Search for the cell housing the specified text and yield its [X, Y] center coordinate. 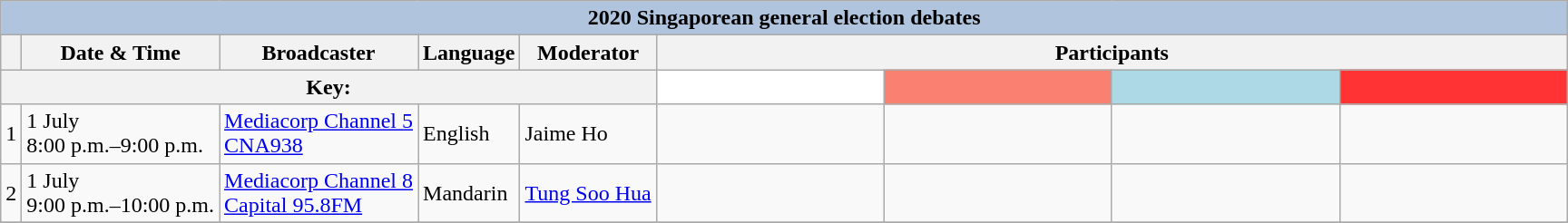
English [469, 134]
Tung Soo Hua [588, 192]
2020 Singaporean general election debates [784, 18]
Participants [1112, 53]
Mediacorp Channel 5 CNA938 [319, 134]
Jaime Ho [588, 134]
1 July 8:00 p.m.–9:00 p.m. [121, 134]
Mediacorp Channel 8 Capital 95.8FM [319, 192]
Moderator [588, 53]
Mandarin [469, 192]
2 [11, 192]
Key: [328, 87]
Broadcaster [319, 53]
1 [11, 134]
1 July 9:00 p.m.–10:00 p.m. [121, 192]
Language [469, 53]
Date & Time [121, 53]
